From the cell containing the given text, extract its center point as [X, Y] coordinate. 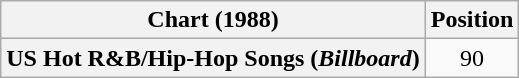
US Hot R&B/Hip-Hop Songs (Billboard) [213, 58]
90 [472, 58]
Position [472, 20]
Chart (1988) [213, 20]
